Return the (x, y) coordinate for the center point of the cell that contains the specified text.  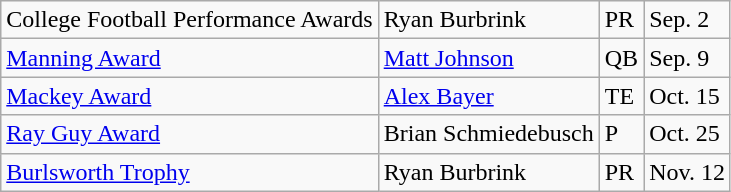
Nov. 12 (688, 172)
Sep. 9 (688, 58)
Brian Schmiedebusch (488, 134)
College Football Performance Awards (190, 20)
Alex Bayer (488, 96)
TE (621, 96)
P (621, 134)
Burlsworth Trophy (190, 172)
Matt Johnson (488, 58)
Mackey Award (190, 96)
Ray Guy Award (190, 134)
Oct. 15 (688, 96)
Sep. 2 (688, 20)
Manning Award (190, 58)
QB (621, 58)
Oct. 25 (688, 134)
